Return the (x, y) coordinate for the center point of the cell that contains the specified text.  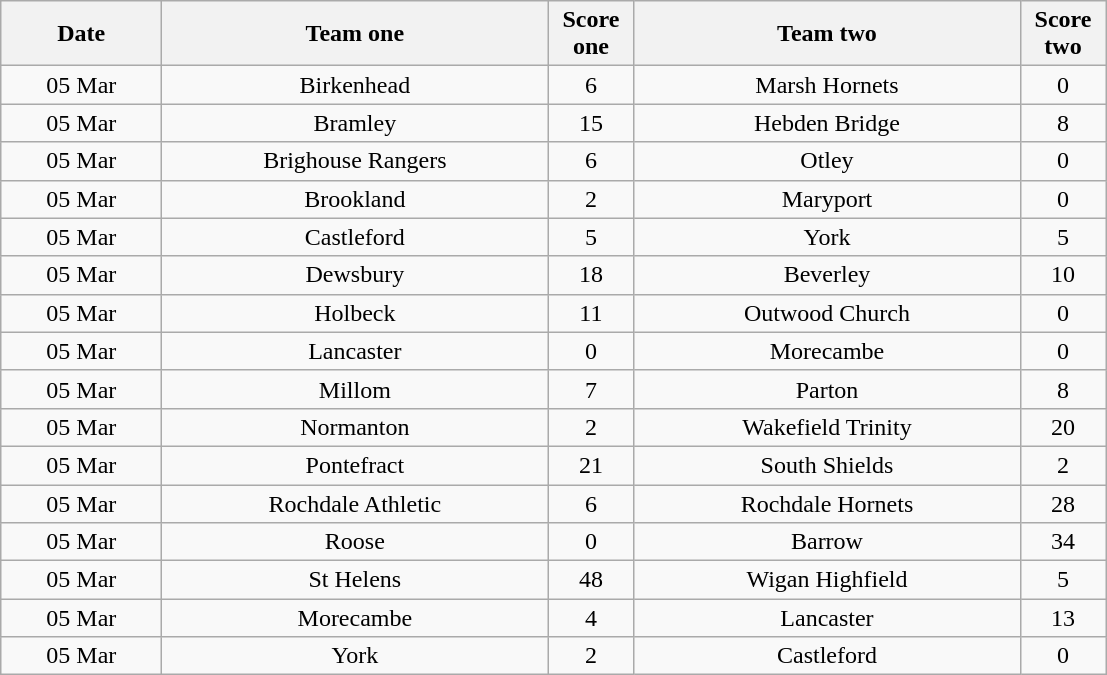
Holbeck (355, 313)
Wigan Highfield (827, 580)
St Helens (355, 580)
Brookland (355, 199)
Roose (355, 542)
Rochdale Athletic (355, 503)
20 (1063, 427)
Brighouse Rangers (355, 161)
4 (591, 618)
11 (591, 313)
Bramley (355, 123)
Rochdale Hornets (827, 503)
South Shields (827, 465)
Team one (355, 34)
Date (82, 34)
21 (591, 465)
Otley (827, 161)
48 (591, 580)
34 (1063, 542)
Team two (827, 34)
18 (591, 275)
Hebden Bridge (827, 123)
Beverley (827, 275)
Normanton (355, 427)
Maryport (827, 199)
Birkenhead (355, 85)
Outwood Church (827, 313)
Marsh Hornets (827, 85)
Parton (827, 389)
Barrow (827, 542)
13 (1063, 618)
Pontefract (355, 465)
15 (591, 123)
Score one (591, 34)
Wakefield Trinity (827, 427)
28 (1063, 503)
Score two (1063, 34)
7 (591, 389)
10 (1063, 275)
Dewsbury (355, 275)
Millom (355, 389)
